Locate the cell with the specified text and output its (X, Y) center coordinate. 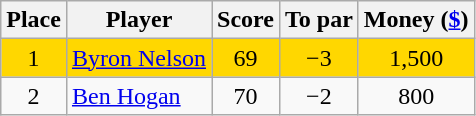
69 (246, 58)
Place (34, 20)
Score (246, 20)
Byron Nelson (138, 58)
70 (246, 96)
800 (416, 96)
Player (138, 20)
Ben Hogan (138, 96)
2 (34, 96)
1,500 (416, 58)
−2 (318, 96)
1 (34, 58)
Money ($) (416, 20)
To par (318, 20)
−3 (318, 58)
